Identify which cell holds the provided text, then report its [x, y] central coordinate. 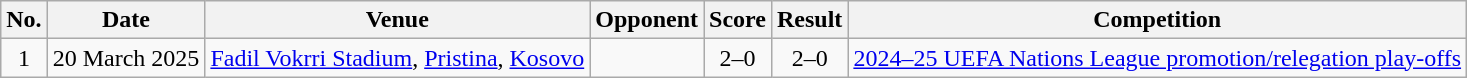
Result [809, 20]
Venue [398, 20]
Fadil Vokrri Stadium, Pristina, Kosovo [398, 58]
1 [24, 58]
Score [738, 20]
2024–25 UEFA Nations League promotion/relegation play-offs [1158, 58]
Competition [1158, 20]
20 March 2025 [126, 58]
Opponent [647, 20]
Date [126, 20]
No. [24, 20]
